Output the (X, Y) coordinate of the center of the cell containing the given text.  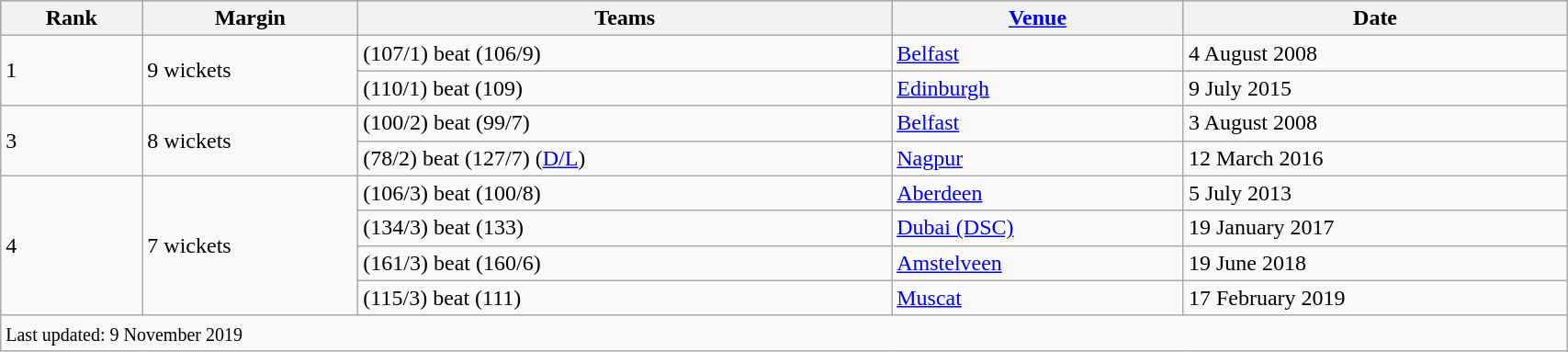
8 wickets (250, 141)
Last updated: 9 November 2019 (784, 333)
7 wickets (250, 245)
3 August 2008 (1374, 123)
Date (1374, 18)
17 February 2019 (1374, 298)
19 January 2017 (1374, 228)
(161/3) beat (160/6) (625, 263)
19 June 2018 (1374, 263)
(110/1) beat (109) (625, 88)
9 July 2015 (1374, 88)
Dubai (DSC) (1038, 228)
Aberdeen (1038, 193)
12 March 2016 (1374, 158)
Nagpur (1038, 158)
Edinburgh (1038, 88)
Muscat (1038, 298)
(78/2) beat (127/7) (D/L) (625, 158)
Amstelveen (1038, 263)
(134/3) beat (133) (625, 228)
9 wickets (250, 71)
4 August 2008 (1374, 53)
(100/2) beat (99/7) (625, 123)
Margin (250, 18)
(106/3) beat (100/8) (625, 193)
Venue (1038, 18)
(107/1) beat (106/9) (625, 53)
(115/3) beat (111) (625, 298)
5 July 2013 (1374, 193)
4 (72, 245)
3 (72, 141)
Teams (625, 18)
Rank (72, 18)
1 (72, 71)
